Identify which cell holds the provided text, then report its (X, Y) central coordinate. 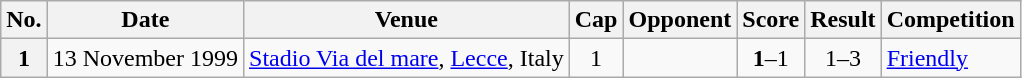
Stadio Via del mare, Lecce, Italy (407, 58)
Score (771, 20)
Friendly (950, 58)
Opponent (680, 20)
Competition (950, 20)
No. (24, 20)
Date (145, 20)
1–1 (771, 58)
13 November 1999 (145, 58)
Result (843, 20)
1–3 (843, 58)
Venue (407, 20)
Cap (596, 20)
